Detect which cell encompasses the target text, then output its (x, y) center coordinate. 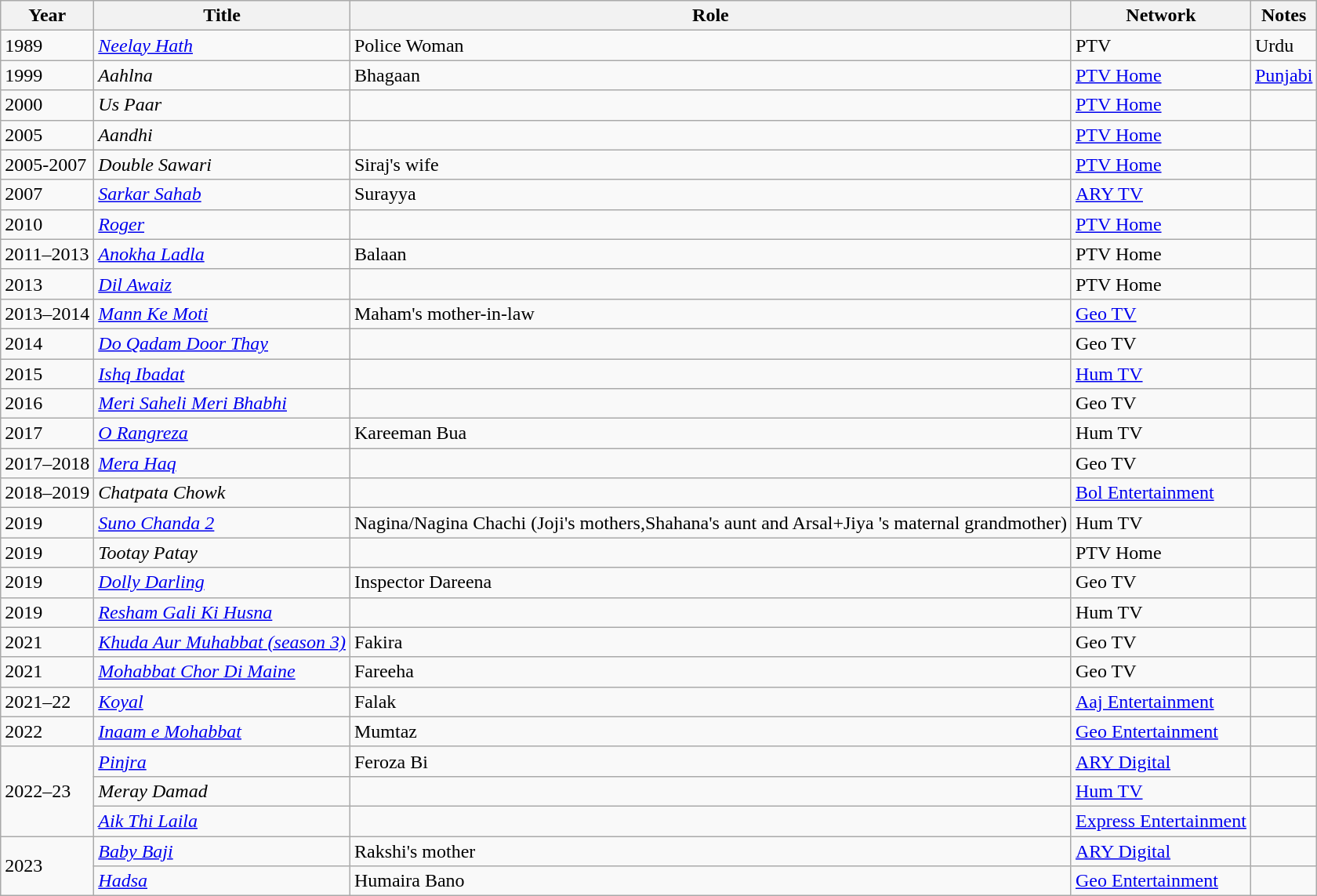
Double Sawari (223, 165)
Network (1160, 16)
Tootay Patay (223, 553)
ARY TV (1160, 194)
Mera Haq (223, 463)
Mohabbat Chor Di Maine (223, 672)
Baby Baji (223, 851)
1989 (47, 45)
Punjabi (1283, 75)
Fakira (710, 642)
Aandhi (223, 135)
Balaan (710, 254)
Roger (223, 224)
PTV (1160, 45)
2016 (47, 404)
Urdu (1283, 45)
Neelay Hath (223, 45)
Kareeman Bua (710, 433)
Bhagaan (710, 75)
Inaam e Mohabbat (223, 731)
Anokha Ladla (223, 254)
Us Paar (223, 105)
Title (223, 16)
Mann Ke Moti (223, 314)
Surayya (710, 194)
Bol Entertainment (1160, 493)
2000 (47, 105)
Khuda Aur Muhabbat (season 3) (223, 642)
Mumtaz (710, 731)
1999 (47, 75)
Hadsa (223, 881)
Express Entertainment (1160, 821)
Inspector Dareena (710, 582)
2014 (47, 343)
2022–23 (47, 791)
Resham Gali Ki Husna (223, 612)
2017–2018 (47, 463)
2021–22 (47, 702)
Aahlna (223, 75)
2013–2014 (47, 314)
Aik Thi Laila (223, 821)
Meray Damad (223, 791)
2011–2013 (47, 254)
2005-2007 (47, 165)
Meri Saheli Meri Bhabhi (223, 404)
Feroza Bi (710, 761)
Fareeha (710, 672)
2022 (47, 731)
Dolly Darling (223, 582)
Koyal (223, 702)
2013 (47, 284)
Maham's mother-in-law (710, 314)
Year (47, 16)
Role (710, 16)
Chatpata Chowk (223, 493)
2010 (47, 224)
Falak (710, 702)
Ishq Ibadat (223, 374)
Rakshi's mother (710, 851)
Siraj's wife (710, 165)
Nagina/Nagina Chachi (Joji's mothers,Shahana's aunt and Arsal+Jiya 's maternal grandmother) (710, 523)
2005 (47, 135)
Dil Awaiz (223, 284)
Aaj Entertainment (1160, 702)
Police Woman (710, 45)
Pinjra (223, 761)
Notes (1283, 16)
2015 (47, 374)
O Rangreza (223, 433)
2023 (47, 865)
Sarkar Sahab (223, 194)
Do Qadam Door Thay (223, 343)
Suno Chanda 2 (223, 523)
2018–2019 (47, 493)
Humaira Bano (710, 881)
2007 (47, 194)
2017 (47, 433)
